Provide the (x, y) coordinate of the cell's center where the given text is located.  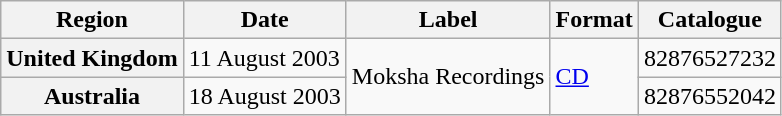
Label (448, 20)
82876552042 (710, 96)
82876527232 (710, 58)
Format (594, 20)
Date (264, 20)
Moksha Recordings (448, 77)
11 August 2003 (264, 58)
CD (594, 77)
Australia (92, 96)
United Kingdom (92, 58)
Region (92, 20)
18 August 2003 (264, 96)
Catalogue (710, 20)
